Return [X, Y] of the center of cell containing provided text 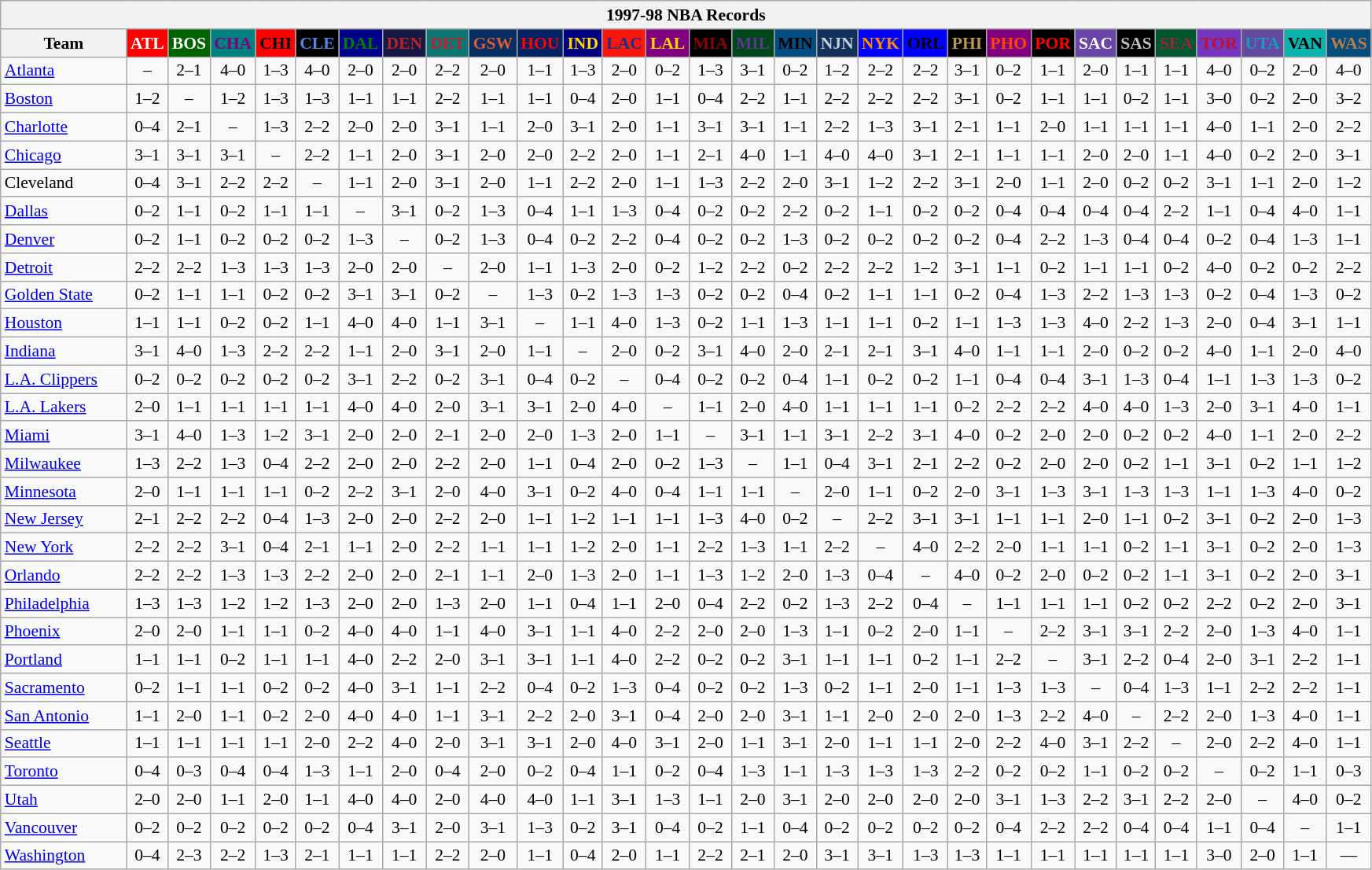
VAN [1305, 43]
Orlando [64, 576]
UTA [1263, 43]
DET [448, 43]
MIN [795, 43]
SAS [1136, 43]
PHI [967, 43]
Houston [64, 323]
Toronto [64, 772]
Phoenix [64, 632]
POR [1053, 43]
SEA [1176, 43]
MIL [753, 43]
CHA [233, 43]
ATL [148, 43]
CLE [318, 43]
Washington [64, 856]
New York [64, 547]
Golden State [64, 295]
L.A. Lakers [64, 407]
Dallas [64, 212]
Indiana [64, 352]
Cleveland [64, 183]
LAL [668, 43]
PHO [1008, 43]
Minnesota [64, 492]
3–2 [1349, 99]
Detroit [64, 267]
TOR [1219, 43]
— [1349, 856]
MIA [710, 43]
ORL [926, 43]
WAS [1349, 43]
DEN [404, 43]
L.A. Clippers [64, 379]
1997-98 NBA Records [686, 15]
Milwaukee [64, 463]
Team [64, 43]
BOS [189, 43]
Portland [64, 660]
Philadelphia [64, 603]
CHI [275, 43]
IND [583, 43]
DAL [361, 43]
Chicago [64, 155]
Miami [64, 436]
Sacramento [64, 688]
Boston [64, 99]
Denver [64, 239]
2–3 [189, 856]
San Antonio [64, 716]
Charlotte [64, 127]
NJN [837, 43]
New Jersey [64, 519]
HOU [539, 43]
Vancouver [64, 828]
NYK [881, 43]
GSW [494, 43]
SAC [1096, 43]
Seattle [64, 743]
LAC [624, 43]
Atlanta [64, 71]
Utah [64, 800]
